Capture the cell that displays the provided text and extract its (X, Y) central coordinate. 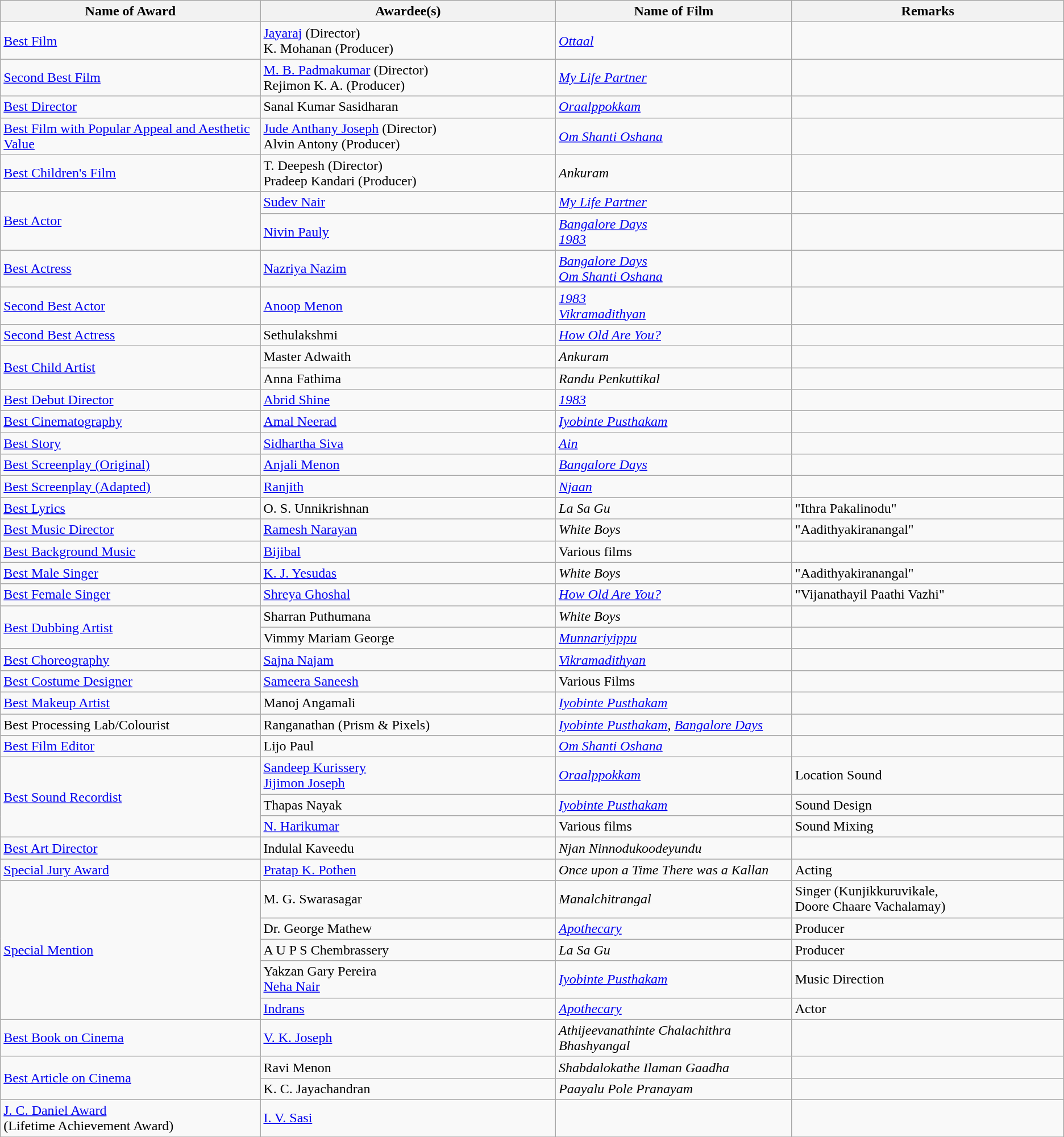
Bangalore Days (674, 465)
Remarks (928, 11)
Various Films (674, 681)
Best Actor (131, 221)
K. J. Yesudas (408, 573)
Best Male Singer (131, 573)
Best Film with Popular Appeal and Aesthetic Value (131, 136)
V. K. Joseph (408, 1038)
Location Sound (928, 775)
Best Director (131, 107)
Special Mention (131, 950)
O. S. Unnikrishnan (408, 508)
"Ithra Pakalinodu" (928, 508)
Sethulakshmi (408, 335)
J. C. Daniel Award(Lifetime Achievement Award) (131, 1118)
T. Deepesh (Director)Pradeep Kandari (Producer) (408, 173)
K. C. Jayachandran (408, 1089)
Acting (928, 870)
A U P S Chembrassery (408, 950)
Name of Film (674, 11)
Ottaal (674, 41)
Best Processing Lab/Colourist (131, 725)
Special Jury Award (131, 870)
Jayaraj (Director)K. Mohanan (Producer) (408, 41)
Best Actress (131, 268)
Shreya Ghoshal (408, 595)
Best Sound Recordist (131, 797)
1983 (674, 400)
Sound Design (928, 805)
Sudev Nair (408, 202)
Athijeevanathinte Chalachithra Bhashyangal (674, 1038)
Music Direction (928, 979)
Ravi Menon (408, 1067)
Best Screenplay (Original) (131, 465)
Best Film (131, 41)
Nazriya Nazim (408, 268)
Singer (Kunjikkuruvikale,Doore Chaare Vachalamay) (928, 899)
Best Children's Film (131, 173)
Second Best Actress (131, 335)
Best Film Editor (131, 746)
I. V. Sasi (408, 1118)
Best Makeup Artist (131, 703)
M. B. Padmakumar (Director)Rejimon K. A. (Producer) (408, 77)
Nivin Pauly (408, 232)
Sanal Kumar Sasidharan (408, 107)
Paayalu Pole Pranayam (674, 1089)
Second Best Film (131, 77)
Anna Fathima (408, 378)
Anjali Menon (408, 465)
Amal Neerad (408, 422)
Randu Penkuttikal (674, 378)
Shabdalokathe Ilaman Gaadha (674, 1067)
Best Background Music (131, 551)
Once upon a Time There was a Kallan (674, 870)
Sidhartha Siva (408, 443)
Best Lyrics (131, 508)
Sajna Najam (408, 659)
Second Best Actor (131, 306)
Vikramadithyan (674, 659)
Best Music Director (131, 530)
Abrid Shine (408, 400)
Lijo Paul (408, 746)
Sound Mixing (928, 827)
Indrans (408, 1009)
Sharran Puthumana (408, 616)
Best Dubbing Artist (131, 627)
Best Article on Cinema (131, 1078)
Name of Award (131, 11)
Best Screenplay (Adapted) (131, 487)
Master Adwaith (408, 356)
Sameera Saneesh (408, 681)
Best Story (131, 443)
Best Female Singer (131, 595)
Thapas Nayak (408, 805)
1983Vikramadithyan (674, 306)
Munnariyippu (674, 638)
Pratap K. Pothen (408, 870)
Indulal Kaveedu (408, 848)
Sandeep KurisseryJijimon Joseph (408, 775)
Best Art Director (131, 848)
Manoj Angamali (408, 703)
Actor (928, 1009)
Yakzan Gary PereiraNeha Nair (408, 979)
Best Child Artist (131, 367)
Best Choreography (131, 659)
Best Cinematography (131, 422)
Ranganathan (Prism & Pixels) (408, 725)
Best Costume Designer (131, 681)
Ramesh Narayan (408, 530)
Vimmy Mariam George (408, 638)
Anoop Menon (408, 306)
Bijibal (408, 551)
Awardee(s) (408, 11)
Njaan (674, 487)
Bangalore DaysOm Shanti Oshana (674, 268)
Dr. George Mathew (408, 928)
M. G. Swarasagar (408, 899)
Bangalore Days1983 (674, 232)
"Vijanathayil Paathi Vazhi" (928, 595)
Ain (674, 443)
Best Book on Cinema (131, 1038)
Jude Anthany Joseph (Director)Alvin Antony (Producer) (408, 136)
Manalchitrangal (674, 899)
Best Debut Director (131, 400)
Iyobinte Pusthakam, Bangalore Days (674, 725)
Ranjith (408, 487)
N. Harikumar (408, 827)
Njan Ninnodukoodeyundu (674, 848)
